Identify which cell holds the provided text, then report its (x, y) central coordinate. 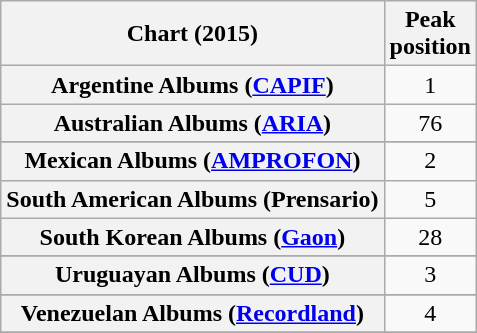
4 (430, 313)
Uruguayan Albums (CUD) (192, 275)
28 (430, 237)
Chart (2015) (192, 34)
South American Albums (Prensario) (192, 199)
Argentine Albums (CAPIF) (192, 85)
76 (430, 123)
Australian Albums (ARIA) (192, 123)
3 (430, 275)
Venezuelan Albums (Recordland) (192, 313)
1 (430, 85)
Mexican Albums (AMPROFON) (192, 161)
Peakposition (430, 34)
2 (430, 161)
5 (430, 199)
South Korean Albums (Gaon) (192, 237)
